Determine the [X, Y] coordinate at the center of the cell enclosing the given text.  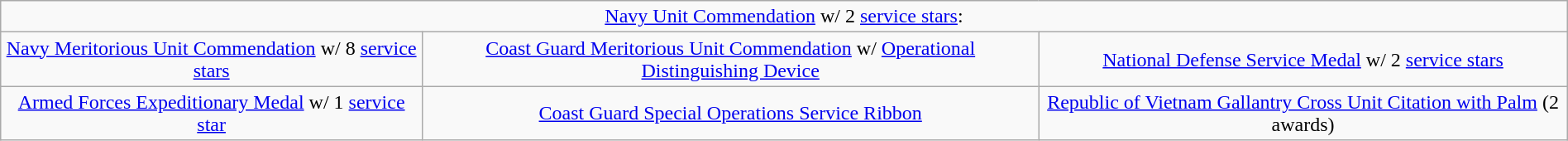
Republic of Vietnam Gallantry Cross Unit Citation with Palm (2 awards) [1303, 113]
Armed Forces Expeditionary Medal w/ 1 service star [212, 113]
Navy Unit Commendation w/ 2 service stars: [784, 17]
National Defense Service Medal w/ 2 service stars [1303, 60]
Navy Meritorious Unit Commendation w/ 8 service stars [212, 60]
Coast Guard Meritorious Unit Commendation w/ Operational Distinguishing Device [731, 60]
Coast Guard Special Operations Service Ribbon [731, 113]
